Capture the cell that displays the provided text and extract its [X, Y] central coordinate. 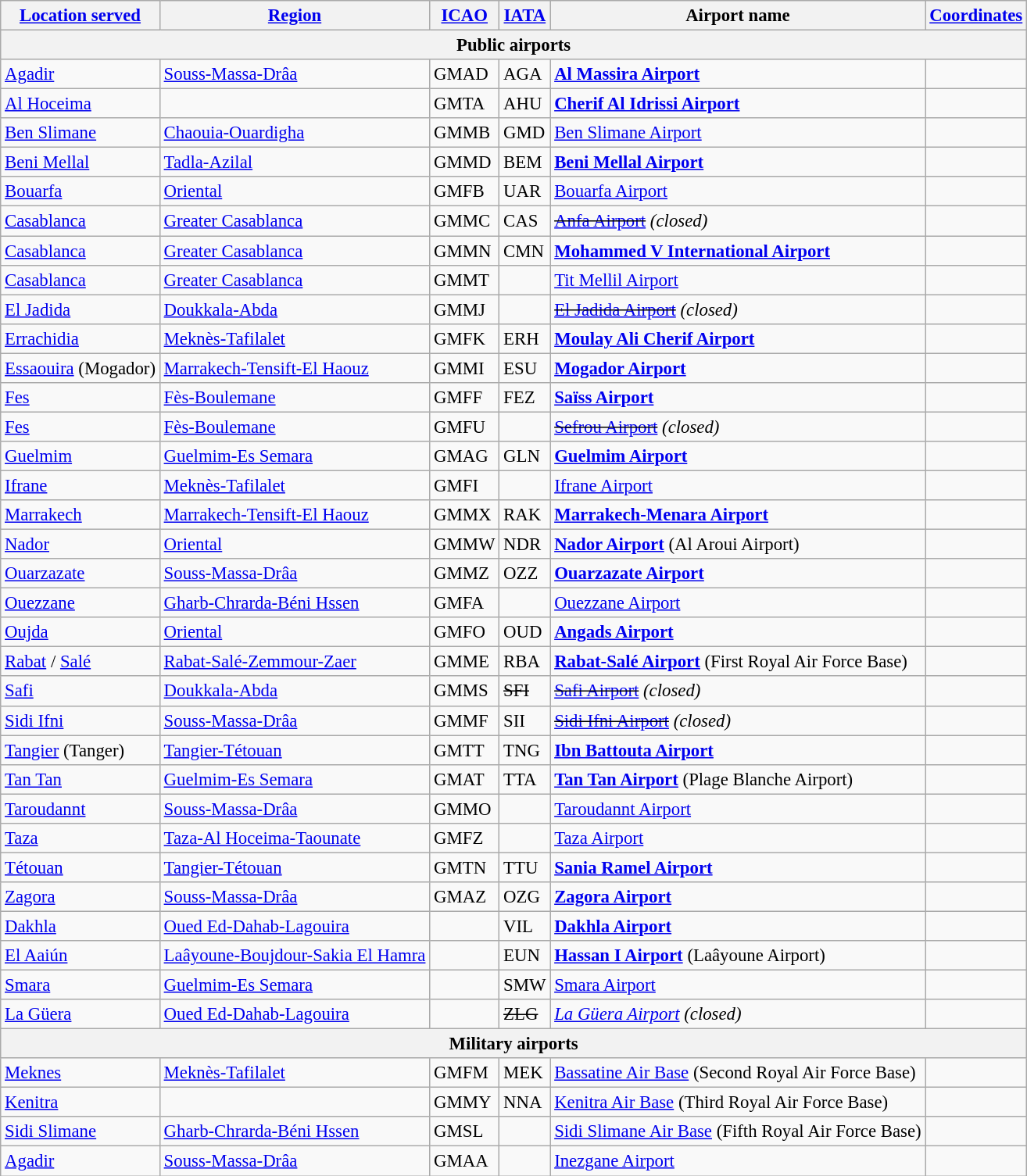
GMTN [464, 867]
GMFB [464, 191]
Rabat-Salé Airport (First Royal Air Force Base) [738, 662]
GMMD [464, 163]
Military airports [514, 1044]
Guelmim [81, 456]
Sidi Ifni Airport (closed) [738, 720]
Sidi Ifni [81, 720]
Saïss Airport [738, 398]
TNG [525, 750]
GMSL [464, 1132]
Bouarfa Airport [738, 191]
GMFK [464, 338]
Taza [81, 838]
Tangier (Tanger) [81, 750]
Location served [81, 16]
Region [294, 16]
ICAO [464, 16]
La Güera [81, 1014]
Taza-Al Hoceima-Taounate [294, 838]
Ben Slimane [81, 133]
Beni Mellal [81, 163]
GMFU [464, 427]
Ibn Battouta Airport [738, 750]
GMFM [464, 1073]
BEM [525, 163]
Dakhla Airport [738, 926]
Oujda [81, 632]
OZZ [525, 574]
GMFF [464, 398]
Rabat / Salé [81, 662]
NDR [525, 545]
Nador [81, 545]
Tan Tan Airport (Plage Blanche Airport) [738, 779]
AHU [525, 104]
VIL [525, 926]
Meknes [81, 1073]
TTA [525, 779]
Bassatine Air Base (Second Royal Air Force Base) [738, 1073]
SMW [525, 985]
Ouarzazate [81, 574]
Ouezzane Airport [738, 603]
GMTT [464, 750]
Beni Mellal Airport [738, 163]
GMMN [464, 251]
El Aaiún [81, 956]
GMMT [464, 280]
GMAZ [464, 897]
Anfa Airport (closed) [738, 221]
AGA [525, 74]
GMD [525, 133]
Taza Airport [738, 838]
Zagora Airport [738, 897]
Moulay Ali Cherif Airport [738, 338]
Kenitra Air Base (Third Royal Air Force Base) [738, 1103]
Ouarzazate Airport [738, 574]
Essaouira (Mogador) [81, 368]
GMAD [464, 74]
Taroudannt Airport [738, 809]
ZLG [525, 1014]
GMMI [464, 368]
NNA [525, 1103]
OUD [525, 632]
UAR [525, 191]
Inezgane Airport [738, 1161]
CMN [525, 251]
Tétouan [81, 867]
EUN [525, 956]
Marrakech [81, 515]
GLN [525, 456]
GMME [464, 662]
Zagora [81, 897]
Nador Airport (Al Aroui Airport) [738, 545]
GMMF [464, 720]
IATA [525, 16]
GMAT [464, 779]
ESU [525, 368]
Ben Slimane Airport [738, 133]
Tit Mellil Airport [738, 280]
Bouarfa [81, 191]
FEZ [525, 398]
GMMC [464, 221]
GMFI [464, 485]
Safi Airport (closed) [738, 692]
Hassan I Airport (Laâyoune Airport) [738, 956]
Mohammed V International Airport [738, 251]
Coordinates [976, 16]
Sefrou Airport (closed) [738, 427]
Angads Airport [738, 632]
Smara Airport [738, 985]
Al Massira Airport [738, 74]
GMMO [464, 809]
Mogador Airport [738, 368]
Guelmim Airport [738, 456]
Cherif Al Idrissi Airport [738, 104]
GMFA [464, 603]
Dakhla [81, 926]
La Güera Airport (closed) [738, 1014]
El Jadida Airport (closed) [738, 309]
TTU [525, 867]
SII [525, 720]
GMTA [464, 104]
Sidi Slimane Air Base (Fifth Royal Air Force Base) [738, 1132]
Public airports [514, 45]
MEK [525, 1073]
GMMB [464, 133]
RBA [525, 662]
Airport name [738, 16]
Rabat-Salé-Zemmour-Zaer [294, 662]
Ifrane [81, 485]
GMFO [464, 632]
GMMZ [464, 574]
OZG [525, 897]
GMMW [464, 545]
SFI [525, 692]
GMFZ [464, 838]
Errachidia [81, 338]
GMAA [464, 1161]
GMAG [464, 456]
Sania Ramel Airport [738, 867]
GMMS [464, 692]
Ouezzane [81, 603]
Al Hoceima [81, 104]
GMMX [464, 515]
Safi [81, 692]
Smara [81, 985]
Tadla-Azilal [294, 163]
Tan Tan [81, 779]
Chaouia-Ouardigha [294, 133]
RAK [525, 515]
CAS [525, 221]
Kenitra [81, 1103]
GMMY [464, 1103]
El Jadida [81, 309]
Marrakech-Menara Airport [738, 515]
Laâyoune-Boujdour-Sakia El Hamra [294, 956]
Taroudannt [81, 809]
Ifrane Airport [738, 485]
Sidi Slimane [81, 1132]
GMMJ [464, 309]
ERH [525, 338]
